Locate the cell with the specified text and output its [X, Y] center coordinate. 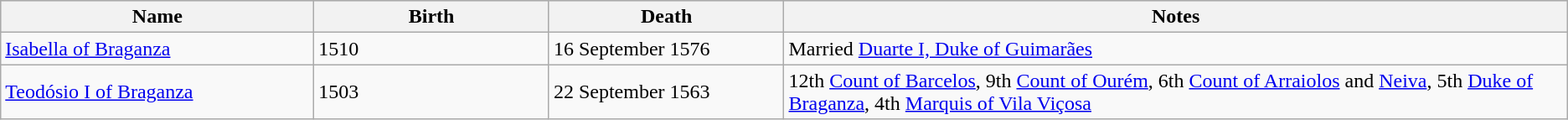
Married Duarte I, Duke of Guimarães [1176, 49]
16 September 1576 [667, 49]
Teodósio I of Braganza [157, 92]
1510 [432, 49]
Isabella of Braganza [157, 49]
12th Count of Barcelos, 9th Count of Ourém, 6th Count of Arraiolos and Neiva, 5th Duke of Braganza, 4th Marquis of Vila Viçosa [1176, 92]
Death [667, 17]
Notes [1176, 17]
Birth [432, 17]
22 September 1563 [667, 92]
1503 [432, 92]
Name [157, 17]
